Extract the (X, Y) coordinate from the center of the cell holding the provided text.  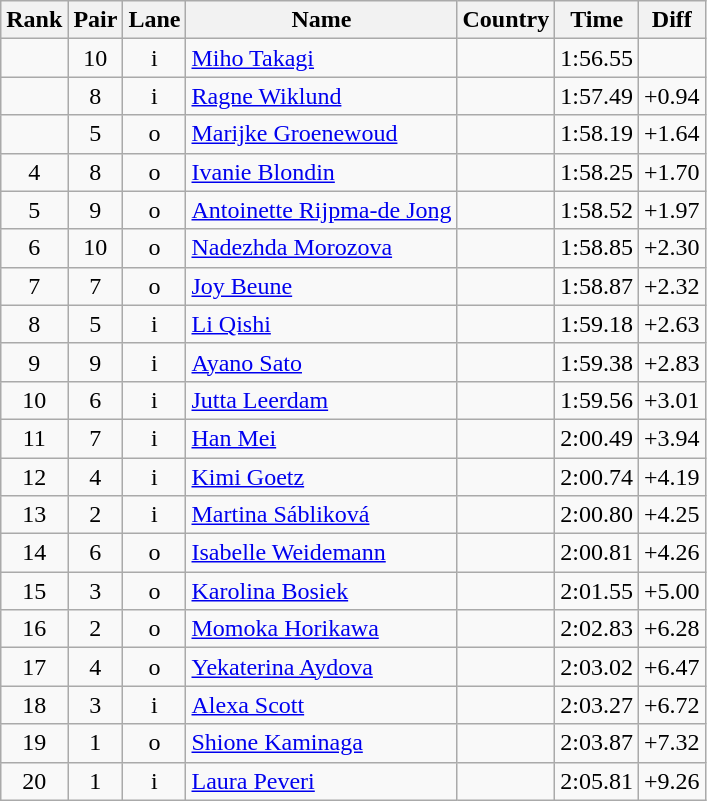
+4.19 (672, 477)
2:00.74 (597, 477)
Marijke Groenewoud (322, 134)
1:58.25 (597, 172)
1:58.85 (597, 248)
11 (34, 438)
Martina Sábliková (322, 515)
Miho Takagi (322, 58)
Kimi Goetz (322, 477)
2:00.80 (597, 515)
1:58.52 (597, 210)
+7.32 (672, 743)
+1.97 (672, 210)
13 (34, 515)
19 (34, 743)
Lane (154, 20)
2:00.49 (597, 438)
2:02.83 (597, 629)
Yekaterina Aydova (322, 667)
Rank (34, 20)
Joy Beune (322, 286)
Li Qishi (322, 324)
14 (34, 553)
+2.32 (672, 286)
1:56.55 (597, 58)
Time (597, 20)
+3.94 (672, 438)
+9.26 (672, 781)
+2.83 (672, 362)
Diff (672, 20)
Ragne Wiklund (322, 96)
+6.28 (672, 629)
Jutta Leerdam (322, 400)
Country (506, 20)
+5.00 (672, 591)
20 (34, 781)
+6.72 (672, 705)
15 (34, 591)
16 (34, 629)
1:57.49 (597, 96)
Antoinette Rijpma-de Jong (322, 210)
+0.94 (672, 96)
Pair (96, 20)
+3.01 (672, 400)
+6.47 (672, 667)
12 (34, 477)
1:59.38 (597, 362)
Ivanie Blondin (322, 172)
+2.30 (672, 248)
Ayano Sato (322, 362)
1:58.19 (597, 134)
2:05.81 (597, 781)
Momoka Horikawa (322, 629)
2:03.02 (597, 667)
1:58.87 (597, 286)
1:59.56 (597, 400)
2:03.87 (597, 743)
Shione Kaminaga (322, 743)
+1.70 (672, 172)
18 (34, 705)
Alexa Scott (322, 705)
17 (34, 667)
Karolina Bosiek (322, 591)
Laura Peveri (322, 781)
Han Mei (322, 438)
1:59.18 (597, 324)
+2.63 (672, 324)
Nadezhda Morozova (322, 248)
Name (322, 20)
2:01.55 (597, 591)
Isabelle Weidemann (322, 553)
2:00.81 (597, 553)
2:03.27 (597, 705)
+4.25 (672, 515)
+4.26 (672, 553)
+1.64 (672, 134)
